Output the (x, y) coordinate of the center of the cell containing the given text.  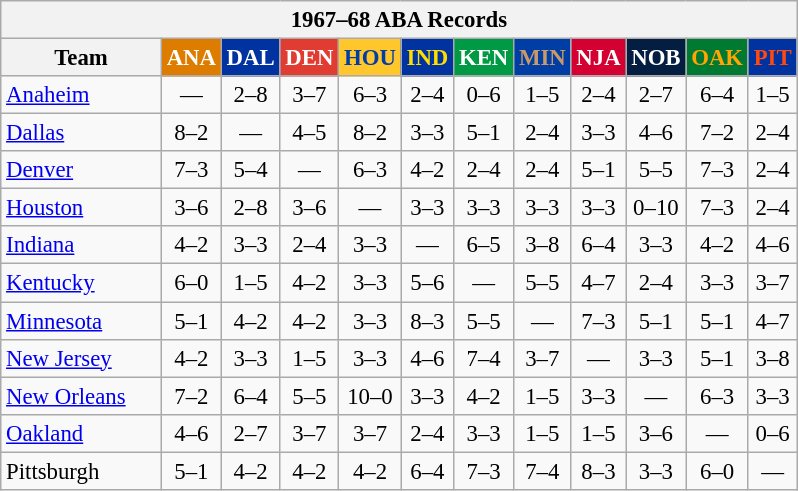
New Orleans (82, 396)
4–5 (310, 133)
DEN (310, 58)
5–6 (427, 283)
MIN (542, 58)
Oakland (82, 433)
DAL (250, 58)
ANA (191, 58)
Indiana (82, 245)
PIT (772, 58)
Minnesota (82, 321)
5–4 (250, 170)
KEN (484, 58)
Pittsburgh (82, 471)
NOB (656, 58)
OAK (718, 58)
IND (427, 58)
Team (82, 58)
1967–68 ABA Records (399, 20)
Houston (82, 208)
New Jersey (82, 358)
HOU (370, 58)
Denver (82, 170)
10–0 (370, 396)
Anaheim (82, 95)
Kentucky (82, 283)
Dallas (82, 133)
NJA (598, 58)
6–5 (484, 245)
0–10 (656, 208)
